Detect which cell encompasses the target text, then output its [X, Y] center coordinate. 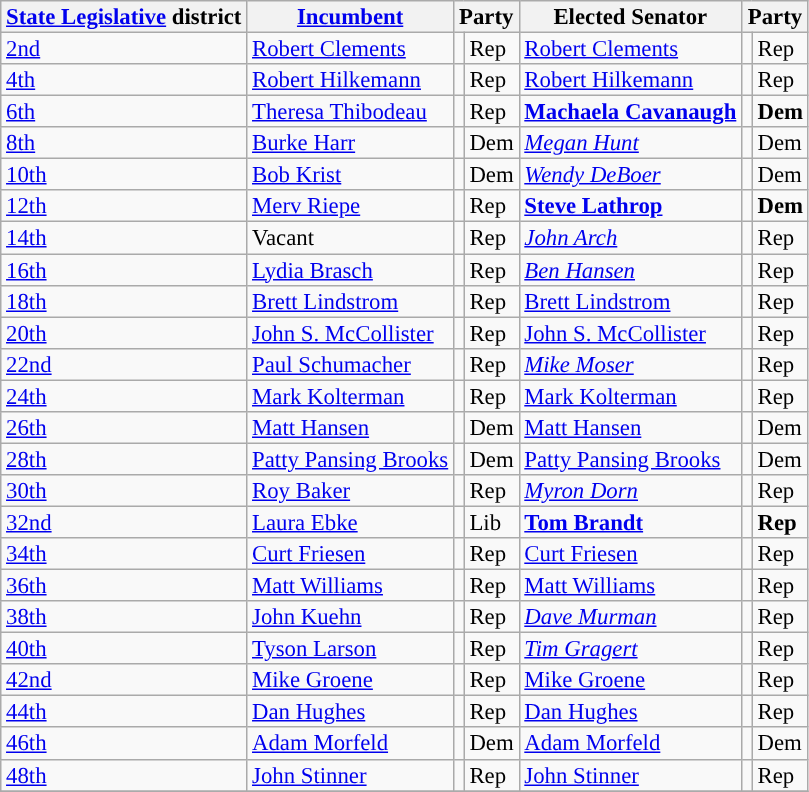
Dave Murman [630, 617]
Bob Krist [350, 175]
20th [124, 333]
Roy Baker [350, 491]
36th [124, 586]
26th [124, 428]
4th [124, 80]
Steve Lathrop [630, 206]
Paul Schumacher [350, 364]
48th [124, 775]
44th [124, 712]
40th [124, 649]
Ben Hansen [630, 270]
Myron Dorn [630, 491]
Lib [492, 522]
State Legislative district [124, 17]
22nd [124, 364]
Lydia Brasch [350, 270]
6th [124, 112]
16th [124, 270]
14th [124, 238]
32nd [124, 522]
Megan Hunt [630, 143]
28th [124, 459]
Burke Harr [350, 143]
Elected Senator [630, 17]
Wendy DeBoer [630, 175]
12th [124, 206]
Vacant [350, 238]
Laura Ebke [350, 522]
24th [124, 396]
Incumbent [350, 17]
46th [124, 744]
Tom Brandt [630, 522]
30th [124, 491]
Machaela Cavanaugh [630, 112]
John Kuehn [350, 617]
8th [124, 143]
2nd [124, 49]
John Arch [630, 238]
38th [124, 617]
42nd [124, 680]
Tim Gragert [630, 649]
10th [124, 175]
Theresa Thibodeau [350, 112]
Merv Riepe [350, 206]
Mike Moser [630, 364]
34th [124, 554]
18th [124, 301]
Tyson Larson [350, 649]
